Find where the given text appears and provide that cell's center as [x, y] coordinate. 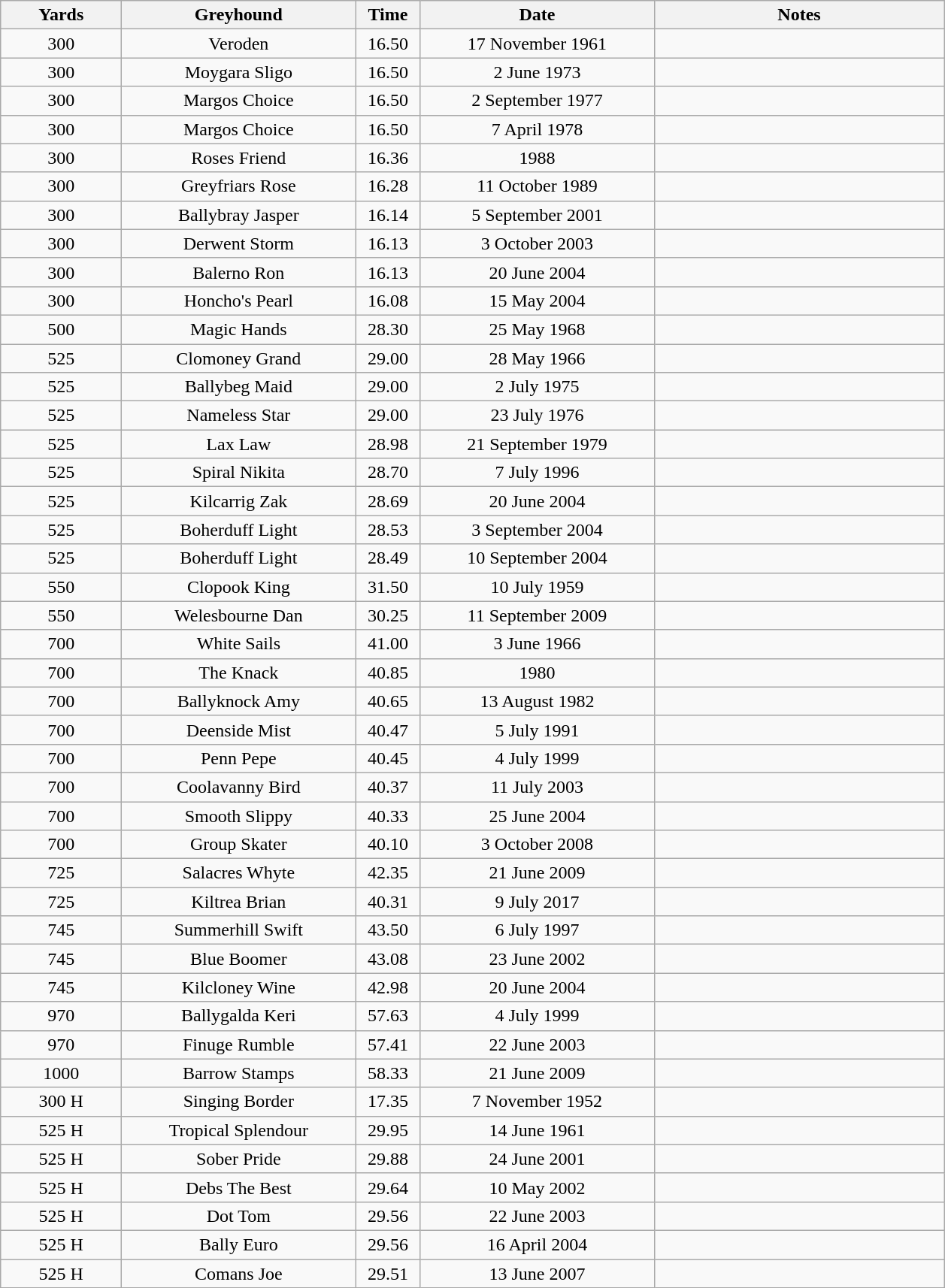
Blue Boomer [239, 959]
40.37 [388, 787]
30.25 [388, 615]
Moygara Sligo [239, 72]
Bally Euro [239, 1244]
The Knack [239, 673]
White Sails [239, 644]
28.70 [388, 473]
40.45 [388, 758]
Clopook King [239, 587]
25 May 1968 [537, 329]
28.98 [388, 444]
17 November 1961 [537, 44]
9 July 2017 [537, 902]
40.31 [388, 902]
11 September 2009 [537, 615]
57.63 [388, 1016]
Summerhill Swift [239, 930]
Comans Joe [239, 1274]
3 June 1966 [537, 644]
23 June 2002 [537, 959]
Kiltrea Brian [239, 902]
5 September 2001 [537, 215]
28.53 [388, 530]
7 July 1996 [537, 473]
28.69 [388, 501]
Date [537, 15]
57.41 [388, 1045]
31.50 [388, 587]
Ballybeg Maid [239, 387]
Roses Friend [239, 158]
Group Skater [239, 845]
Salacres Whyte [239, 873]
16.14 [388, 215]
28.49 [388, 558]
29.88 [388, 1159]
28 May 1966 [537, 358]
300 H [62, 1102]
Smooth Slippy [239, 815]
10 May 2002 [537, 1187]
Finuge Rumble [239, 1045]
58.33 [388, 1073]
500 [62, 329]
2 July 1975 [537, 387]
29.64 [388, 1187]
42.98 [388, 987]
7 November 1952 [537, 1102]
Honcho's Pearl [239, 301]
Yards [62, 15]
40.10 [388, 845]
3 October 2003 [537, 243]
Coolavanny Bird [239, 787]
Balerno Ron [239, 272]
16.36 [388, 158]
43.50 [388, 930]
25 June 2004 [537, 815]
1980 [537, 673]
3 October 2008 [537, 845]
Barrow Stamps [239, 1073]
24 June 2001 [537, 1159]
Dot Tom [239, 1216]
28.30 [388, 329]
Notes [799, 15]
Greyhound [239, 15]
Lax Law [239, 444]
40.85 [388, 673]
16 April 2004 [537, 1244]
Derwent Storm [239, 243]
10 July 1959 [537, 587]
Singing Border [239, 1102]
11 October 1989 [537, 186]
Ballyknock Amy [239, 701]
29.51 [388, 1274]
10 September 2004 [537, 558]
5 July 1991 [537, 730]
Magic Hands [239, 329]
Ballybray Jasper [239, 215]
Spiral Nikita [239, 473]
1000 [62, 1073]
Kilcloney Wine [239, 987]
3 September 2004 [537, 530]
11 July 2003 [537, 787]
Greyfriars Rose [239, 186]
1988 [537, 158]
Penn Pepe [239, 758]
16.08 [388, 301]
42.35 [388, 873]
21 September 1979 [537, 444]
23 July 1976 [537, 416]
Clomoney Grand [239, 358]
29.95 [388, 1130]
Welesbourne Dan [239, 615]
2 June 1973 [537, 72]
Veroden [239, 44]
Nameless Star [239, 416]
15 May 2004 [537, 301]
13 June 2007 [537, 1274]
6 July 1997 [537, 930]
43.08 [388, 959]
Ballygalda Keri [239, 1016]
7 April 1978 [537, 129]
Debs The Best [239, 1187]
13 August 1982 [537, 701]
41.00 [388, 644]
14 June 1961 [537, 1130]
17.35 [388, 1102]
40.47 [388, 730]
Tropical Splendour [239, 1130]
16.28 [388, 186]
Sober Pride [239, 1159]
2 September 1977 [537, 101]
Kilcarrig Zak [239, 501]
40.33 [388, 815]
Time [388, 15]
Deenside Mist [239, 730]
40.65 [388, 701]
